Identify which cell holds the provided text, then report its (X, Y) central coordinate. 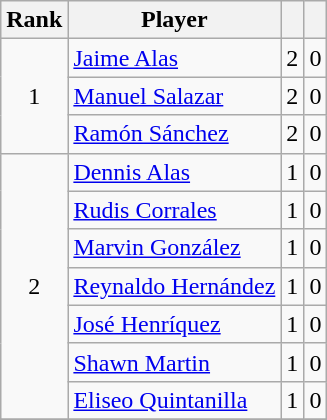
José Henríquez (174, 324)
Manuel Salazar (174, 96)
Marvin González (174, 248)
Shawn Martin (174, 362)
Rank (34, 20)
Eliseo Quintanilla (174, 400)
Player (174, 20)
Reynaldo Hernández (174, 286)
Ramón Sánchez (174, 134)
Rudis Corrales (174, 210)
Dennis Alas (174, 172)
Jaime Alas (174, 58)
